Locate the cell with the specified text and output its (X, Y) center coordinate. 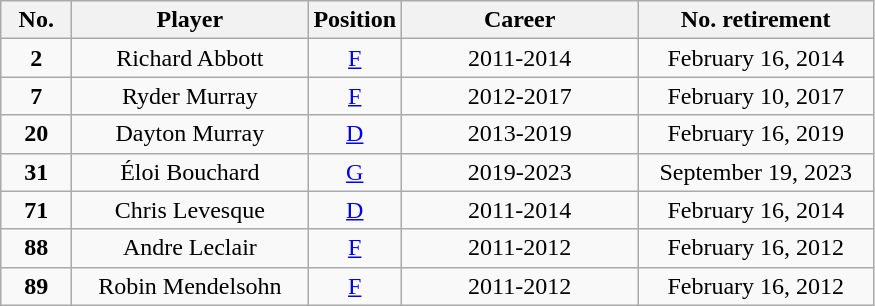
Dayton Murray (190, 134)
2012-2017 (520, 96)
2013-2019 (520, 134)
No. retirement (756, 20)
20 (36, 134)
September 19, 2023 (756, 172)
Player (190, 20)
Éloi Bouchard (190, 172)
Chris Levesque (190, 210)
7 (36, 96)
February 10, 2017 (756, 96)
71 (36, 210)
Robin Mendelsohn (190, 286)
88 (36, 248)
89 (36, 286)
Career (520, 20)
2 (36, 58)
Andre Leclair (190, 248)
2019-2023 (520, 172)
G (355, 172)
Position (355, 20)
Richard Abbott (190, 58)
31 (36, 172)
Ryder Murray (190, 96)
No. (36, 20)
February 16, 2019 (756, 134)
